Find where the given text appears and provide that cell's center as [X, Y] coordinate. 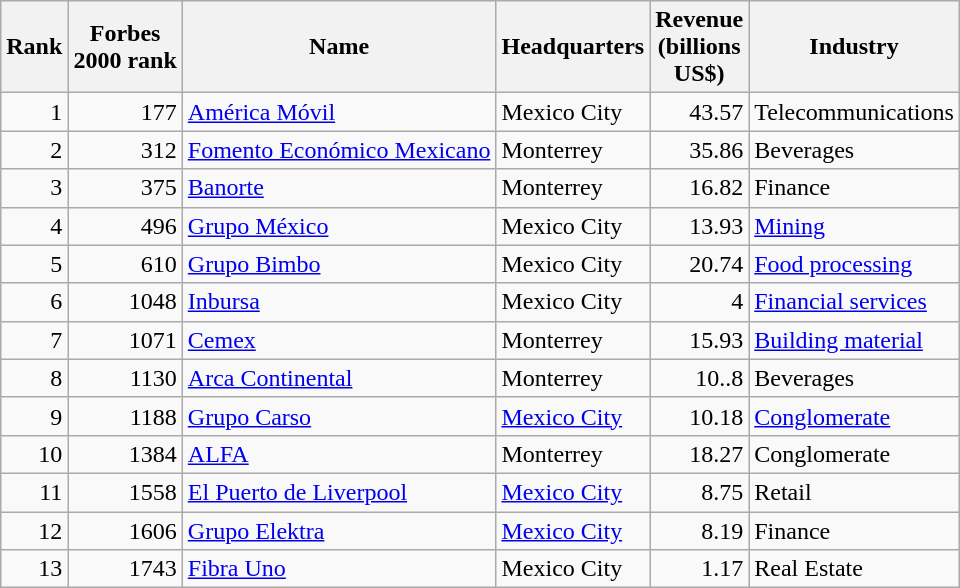
Revenue(billions US$) [700, 47]
Forbes 2000 rank [125, 47]
Rank [34, 47]
43.57 [700, 112]
13 [34, 569]
Grupo Elektra [339, 531]
Building material [854, 340]
1606 [125, 531]
10.18 [700, 416]
América Móvil [339, 112]
Fomento Económico Mexicano [339, 150]
8.19 [700, 531]
15.93 [700, 340]
9 [34, 416]
12 [34, 531]
ALFA [339, 454]
Real Estate [854, 569]
177 [125, 112]
Financial services [854, 302]
Industry [854, 47]
8 [34, 378]
1743 [125, 569]
610 [125, 264]
10 [34, 454]
El Puerto de Liverpool [339, 492]
13.93 [700, 226]
Retail [854, 492]
Telecommunications [854, 112]
1384 [125, 454]
Banorte [339, 188]
1558 [125, 492]
20.74 [700, 264]
8.75 [700, 492]
2 [34, 150]
3 [34, 188]
16.82 [700, 188]
1048 [125, 302]
Inbursa [339, 302]
Cemex [339, 340]
375 [125, 188]
11 [34, 492]
312 [125, 150]
5 [34, 264]
496 [125, 226]
7 [34, 340]
Grupo Bimbo [339, 264]
1071 [125, 340]
Arca Continental [339, 378]
Mining [854, 226]
6 [34, 302]
Grupo México [339, 226]
1.17 [700, 569]
35.86 [700, 150]
1130 [125, 378]
1188 [125, 416]
Name [339, 47]
Food processing [854, 264]
Headquarters [573, 47]
1 [34, 112]
10..8 [700, 378]
Grupo Carso [339, 416]
Fibra Uno [339, 569]
18.27 [700, 454]
